Identify which cell holds the provided text, then report its (x, y) central coordinate. 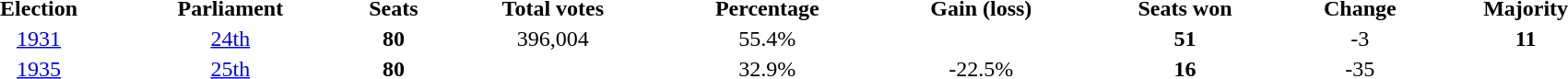
51 (1185, 39)
24th (230, 39)
396,004 (553, 39)
80 (395, 39)
55.4% (767, 39)
-3 (1361, 39)
